Extract the [X, Y] coordinate from the center of the cell holding the provided text.  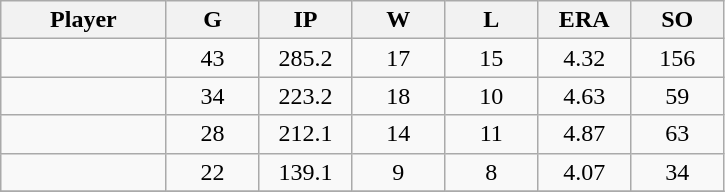
4.32 [584, 58]
SO [678, 20]
17 [398, 58]
28 [212, 134]
4.63 [584, 96]
9 [398, 172]
43 [212, 58]
ERA [584, 20]
139.1 [306, 172]
18 [398, 96]
11 [492, 134]
8 [492, 172]
L [492, 20]
W [398, 20]
4.07 [584, 172]
4.87 [584, 134]
156 [678, 58]
14 [398, 134]
10 [492, 96]
63 [678, 134]
285.2 [306, 58]
22 [212, 172]
IP [306, 20]
59 [678, 96]
Player [84, 20]
15 [492, 58]
G [212, 20]
212.1 [306, 134]
223.2 [306, 96]
